Capture the cell that displays the provided text and extract its (x, y) central coordinate. 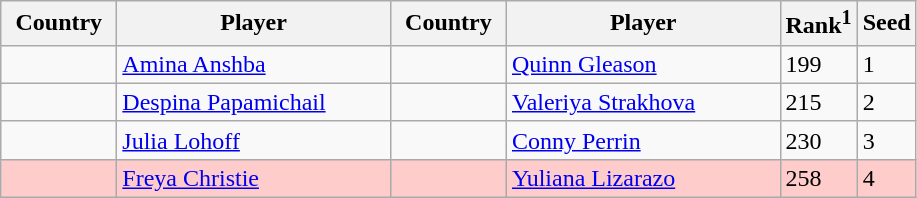
Amina Anshba (254, 64)
1 (886, 64)
Despina Papamichail (254, 102)
2 (886, 102)
Yuliana Lizarazo (643, 178)
230 (818, 140)
Julia Lohoff (254, 140)
3 (886, 140)
Rank1 (818, 24)
4 (886, 178)
Freya Christie (254, 178)
258 (818, 178)
Quinn Gleason (643, 64)
Conny Perrin (643, 140)
199 (818, 64)
Seed (886, 24)
215 (818, 102)
Valeriya Strakhova (643, 102)
